Return the [x, y] coordinate for the center point of the cell that contains the specified text.  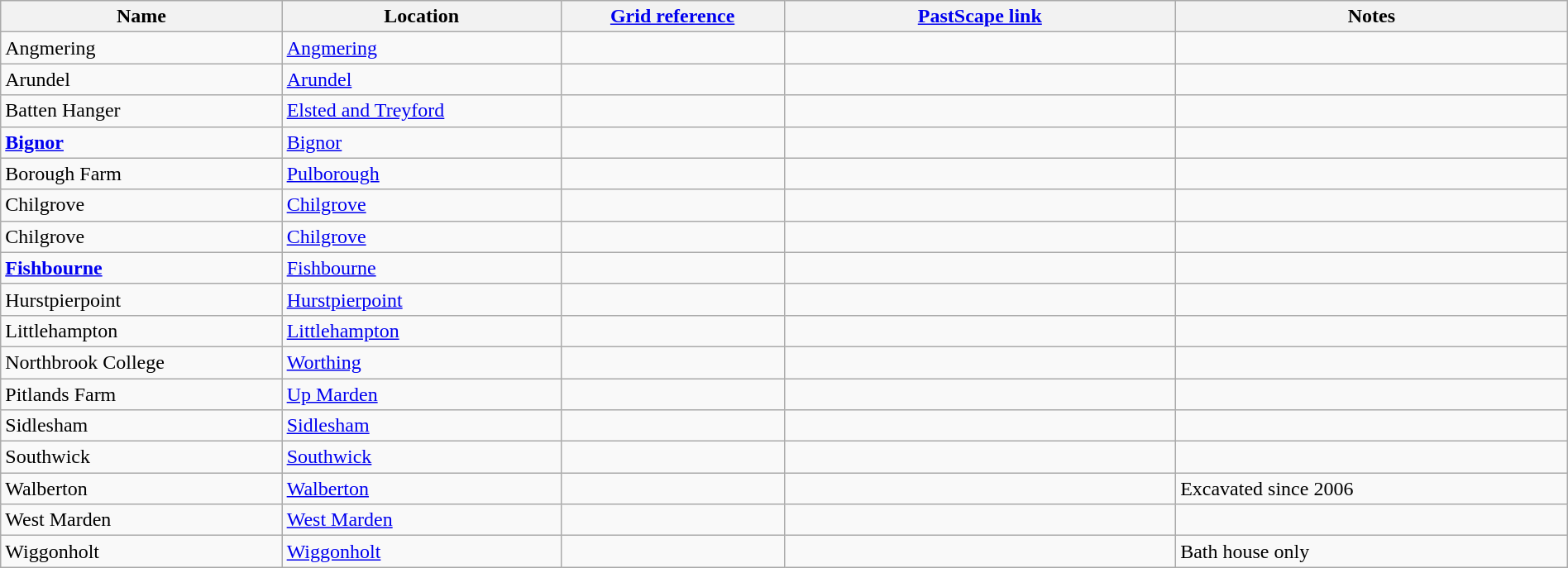
Batten Hanger [141, 111]
Pulborough [422, 174]
Grid reference [672, 17]
Bath house only [1372, 551]
Notes [1372, 17]
Pitlands Farm [141, 394]
Name [141, 17]
PastScape link [980, 17]
Northbrook College [141, 362]
Elsted and Treyford [422, 111]
Up Marden [422, 394]
Borough Farm [141, 174]
Worthing [422, 362]
Location [422, 17]
Excavated since 2006 [1372, 489]
